Locate the cell with the specified text and output its [X, Y] center coordinate. 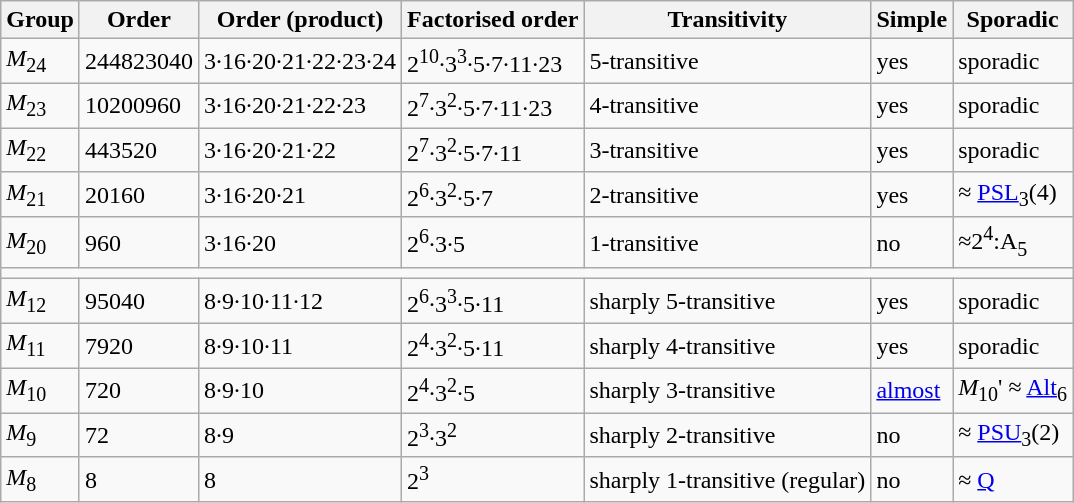
M9 [40, 436]
Simple [912, 20]
M11 [40, 346]
8·9·10·11·12 [300, 302]
24·32·5·11 [493, 346]
3·16·20 [300, 242]
almost [912, 390]
720 [138, 390]
210·33·5·7·11·23 [493, 62]
M24 [40, 62]
M22 [40, 150]
8·9·10 [300, 390]
M20 [40, 242]
≈ PSU3(2) [1013, 436]
23 [493, 480]
M21 [40, 194]
≈ PSL3(4) [1013, 194]
27·32·5·7·11 [493, 150]
26·32·5·7 [493, 194]
≈ Q [1013, 480]
27·32·5·7·11·23 [493, 106]
Group [40, 20]
Order [138, 20]
Sporadic [1013, 20]
M10 [40, 390]
8·9·10·11 [300, 346]
sharply 2-transitive [728, 436]
sharply 3-transitive [728, 390]
960 [138, 242]
M10' ≈ Alt6 [1013, 390]
7920 [138, 346]
≈24:A5 [1013, 242]
3·16·20·21 [300, 194]
3·16·20·21·22·23·24 [300, 62]
24·32·5 [493, 390]
M23 [40, 106]
23·32 [493, 436]
72 [138, 436]
Transitivity [728, 20]
Order (product) [300, 20]
M8 [40, 480]
sharply 4-transitive [728, 346]
5-transitive [728, 62]
3·16·20·21·22·23 [300, 106]
4-transitive [728, 106]
26·33·5·11 [493, 302]
443520 [138, 150]
3·16·20·21·22 [300, 150]
26·3·5 [493, 242]
sharply 1-transitive (regular) [728, 480]
95040 [138, 302]
M12 [40, 302]
1-transitive [728, 242]
sharply 5-transitive [728, 302]
Factorised order [493, 20]
2-transitive [728, 194]
3-transitive [728, 150]
20160 [138, 194]
10200960 [138, 106]
8·9 [300, 436]
244823040 [138, 62]
